Output the (X, Y) coordinate of the center of the cell containing the given text.  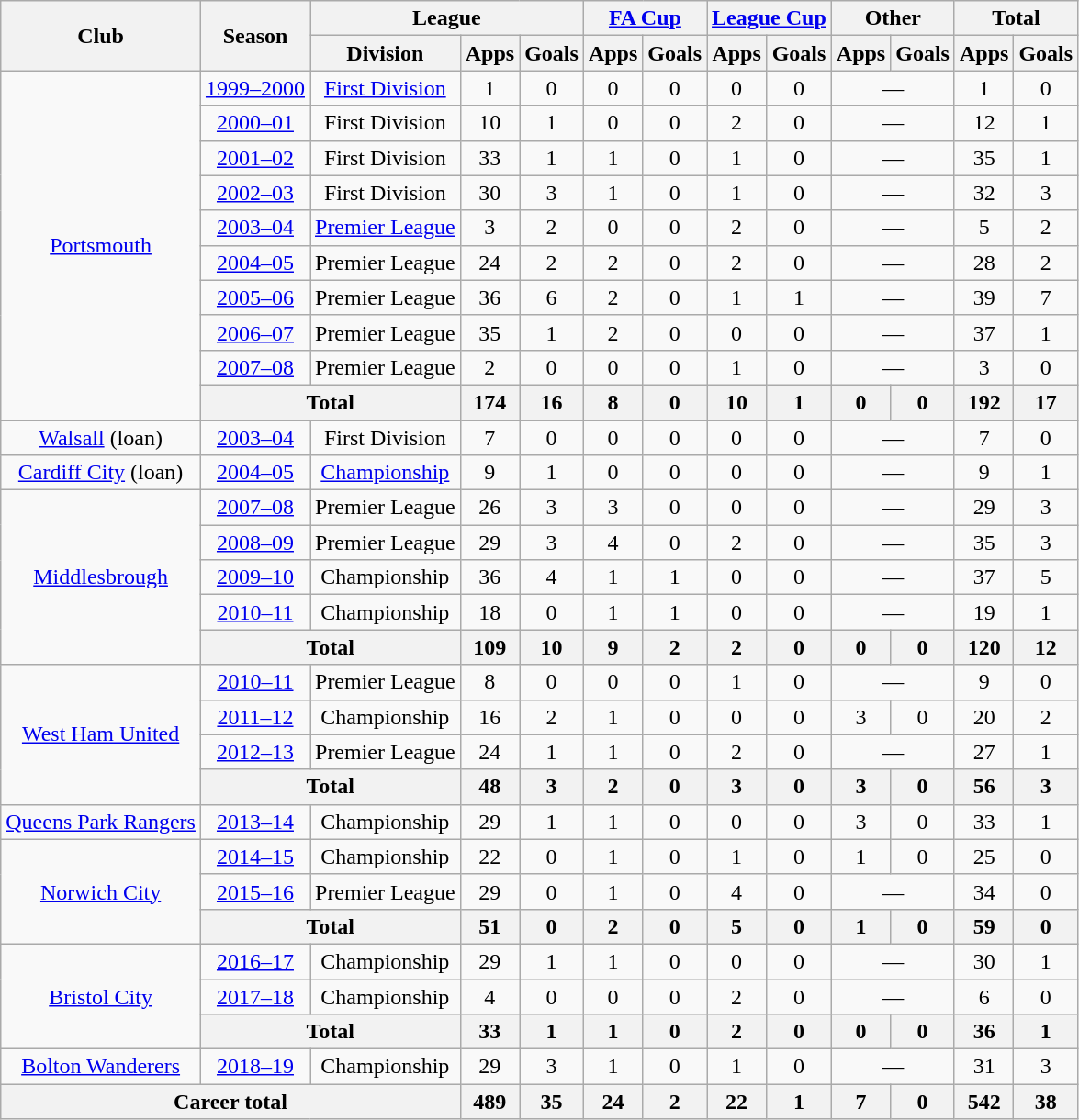
Bolton Wanderers (101, 1067)
Middlesbrough (101, 577)
2012–13 (255, 752)
Other (893, 18)
56 (983, 787)
2018–19 (255, 1067)
1999–2000 (255, 88)
League (447, 18)
120 (983, 647)
18 (489, 612)
192 (983, 402)
Norwich City (101, 891)
31 (983, 1067)
2016–17 (255, 961)
FA Cup (645, 18)
2002–03 (255, 193)
2005–06 (255, 297)
Walsall (loan) (101, 438)
32 (983, 193)
109 (489, 647)
Queens Park Rangers (101, 822)
39 (983, 297)
Bristol City (101, 996)
Cardiff City (loan) (101, 473)
Club (101, 36)
51 (489, 926)
38 (1046, 1102)
489 (489, 1102)
2014–15 (255, 857)
Season (255, 36)
League Cup (770, 18)
2011–12 (255, 717)
48 (489, 787)
20 (983, 717)
28 (983, 263)
West Ham United (101, 734)
Career total (230, 1102)
27 (983, 752)
174 (489, 402)
59 (983, 926)
2009–10 (255, 577)
17 (1046, 402)
25 (983, 857)
26 (489, 508)
542 (983, 1102)
2001–02 (255, 158)
34 (983, 891)
2017–18 (255, 996)
19 (983, 612)
Division (386, 53)
Portsmouth (101, 246)
2013–14 (255, 822)
2006–07 (255, 332)
2008–09 (255, 543)
2015–16 (255, 891)
2000–01 (255, 123)
